Scan for the cell matching the given text and deliver its [x, y] coordinate at center. 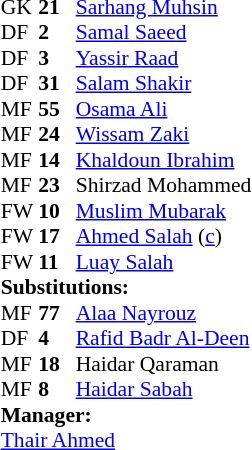
Yassir Raad [164, 58]
Muslim Mubarak [164, 211]
2 [57, 33]
Luay Salah [164, 262]
18 [57, 364]
24 [57, 135]
Alaa Nayrouz [164, 313]
17 [57, 237]
11 [57, 262]
Khaldoun Ibrahim [164, 160]
8 [57, 389]
Manager: [126, 415]
3 [57, 58]
Rafid Badr Al-Deen [164, 339]
Substitutions: [126, 287]
Haidar Qaraman [164, 364]
23 [57, 185]
55 [57, 109]
77 [57, 313]
4 [57, 339]
Salam Shakir [164, 83]
14 [57, 160]
Shirzad Mohammed [164, 185]
Ahmed Salah (c) [164, 237]
Wissam Zaki [164, 135]
Osama Ali [164, 109]
10 [57, 211]
31 [57, 83]
Samal Saeed [164, 33]
Haidar Sabah [164, 389]
